Extract the (x, y) coordinate from the center of the cell holding the provided text.  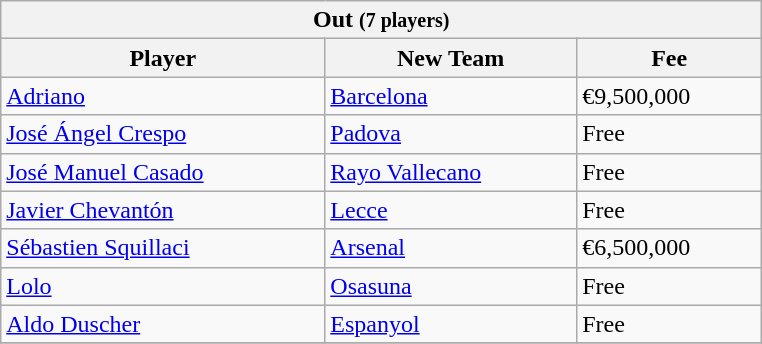
€6,500,000 (670, 248)
Sébastien Squillaci (163, 248)
Fee (670, 58)
Barcelona (451, 96)
José Ángel Crespo (163, 134)
Lecce (451, 210)
Rayo Vallecano (451, 172)
Out (7 players) (382, 20)
Player (163, 58)
Arsenal (451, 248)
€9,500,000 (670, 96)
New Team (451, 58)
Lolo (163, 286)
Aldo Duscher (163, 324)
Adriano (163, 96)
Osasuna (451, 286)
Espanyol (451, 324)
José Manuel Casado (163, 172)
Padova (451, 134)
Javier Chevantón (163, 210)
